Scan for the cell matching the given text and deliver its (x, y) coordinate at center. 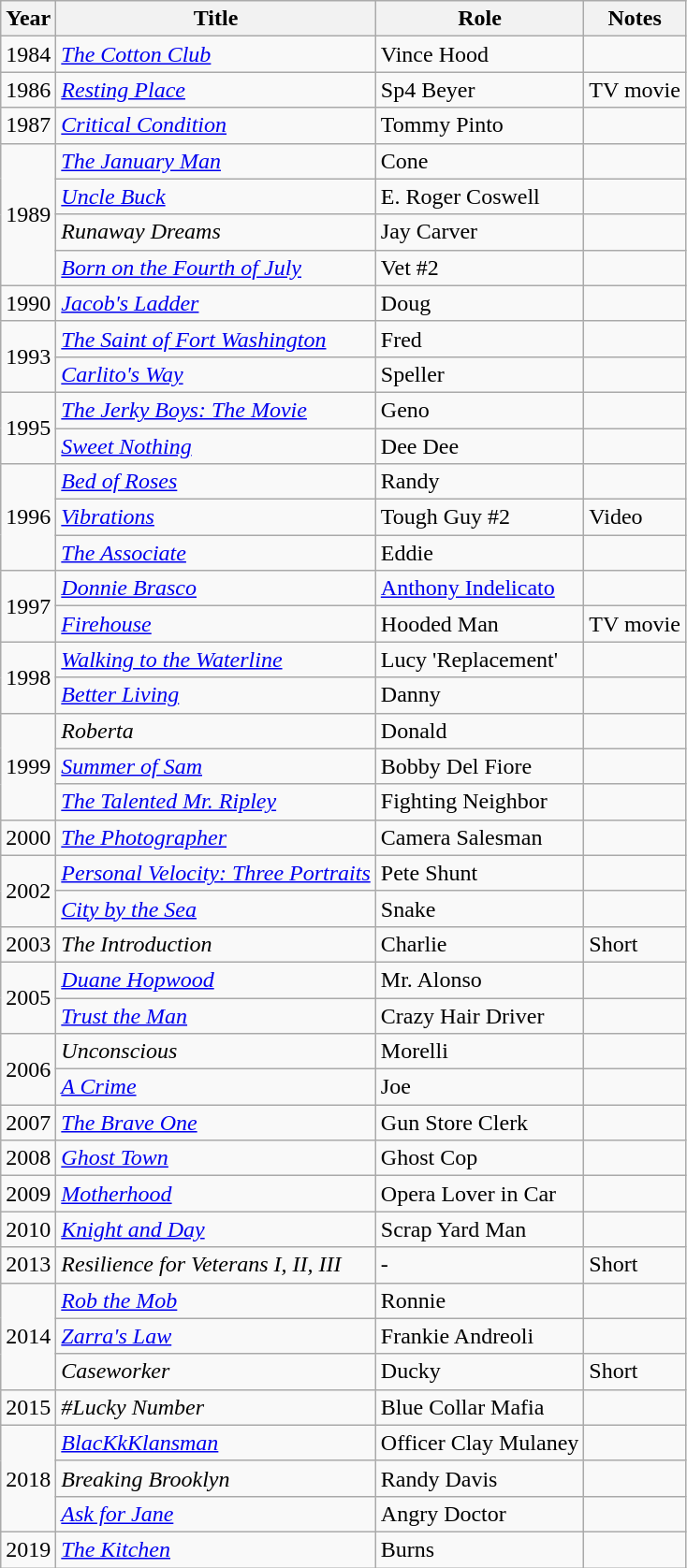
Born on the Fourth of July (215, 268)
2003 (28, 944)
Bed of Roses (215, 482)
#Lucky Number (215, 1407)
Duane Hopwood (215, 980)
Speller (479, 374)
2005 (28, 997)
Randy Davis (479, 1478)
Bobby Del Fiore (479, 766)
2002 (28, 891)
Gun Store Clerk (479, 1123)
Caseworker (215, 1372)
Randy (479, 482)
2008 (28, 1158)
Video (635, 517)
Ronnie (479, 1300)
Cone (479, 161)
Rob the Mob (215, 1300)
Donnie Brasco (215, 588)
Vince Hood (479, 54)
Angry Doctor (479, 1514)
Burns (479, 1549)
Notes (635, 19)
Sp4 Beyer (479, 90)
Resting Place (215, 90)
2015 (28, 1407)
Scrap Yard Man (479, 1229)
Unconscious (215, 1052)
Uncle Buck (215, 196)
2018 (28, 1478)
1999 (28, 766)
Personal Velocity: Three Portraits (215, 873)
Title (215, 19)
A Crime (215, 1087)
The Associate (215, 553)
Ghost Town (215, 1158)
Pete Shunt (479, 873)
2010 (28, 1229)
Resilience for Veterans I, II, III (215, 1265)
The Kitchen (215, 1549)
Walking to the Waterline (215, 660)
Runaway Dreams (215, 232)
The Cotton Club (215, 54)
Vibrations (215, 517)
2013 (28, 1265)
Roberta (215, 731)
2014 (28, 1336)
The Introduction (215, 944)
Officer Clay Mulaney (479, 1443)
Doug (479, 303)
The January Man (215, 161)
The Talented Mr. Ripley (215, 802)
Camera Salesman (479, 837)
Frankie Andreoli (479, 1336)
2006 (28, 1069)
Crazy Hair Driver (479, 1015)
1986 (28, 90)
E. Roger Coswell (479, 196)
The Photographer (215, 837)
Year (28, 19)
Firehouse (215, 624)
1995 (28, 428)
Summer of Sam (215, 766)
Fighting Neighbor (479, 802)
Hooded Man (479, 624)
The Jerky Boys: The Movie (215, 410)
Morelli (479, 1052)
Critical Condition (215, 125)
Tommy Pinto (479, 125)
Zarra's Law (215, 1336)
1987 (28, 125)
BlacKkKlansman (215, 1443)
Danny (479, 695)
Motherhood (215, 1194)
Opera Lover in Car (479, 1194)
- (479, 1265)
Fred (479, 339)
Breaking Brooklyn (215, 1478)
Eddie (479, 553)
1996 (28, 517)
Joe (479, 1087)
Ghost Cop (479, 1158)
Tough Guy #2 (479, 517)
Mr. Alonso (479, 980)
The Saint of Fort Washington (215, 339)
Jacob's Ladder (215, 303)
Lucy 'Replacement' (479, 660)
The Brave One (215, 1123)
Geno (479, 410)
1997 (28, 606)
Carlito's Way (215, 374)
2019 (28, 1549)
2007 (28, 1123)
Jay Carver (479, 232)
Anthony Indelicato (479, 588)
Dee Dee (479, 446)
Better Living (215, 695)
City by the Sea (215, 908)
1984 (28, 54)
Role (479, 19)
Donald (479, 731)
Ask for Jane (215, 1514)
Ducky (479, 1372)
1993 (28, 356)
2000 (28, 837)
1998 (28, 677)
1990 (28, 303)
Sweet Nothing (215, 446)
Vet #2 (479, 268)
Snake (479, 908)
Knight and Day (215, 1229)
Trust the Man (215, 1015)
1989 (28, 214)
Charlie (479, 944)
2009 (28, 1194)
Blue Collar Mafia (479, 1407)
